Detect which cell encompasses the target text, then output its [X, Y] center coordinate. 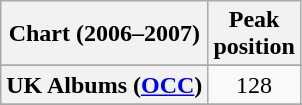
128 [254, 85]
Peakposition [254, 34]
UK Albums (OCC) [104, 85]
Chart (2006–2007) [104, 34]
